Extract the [X, Y] coordinate from the center of the cell holding the provided text.  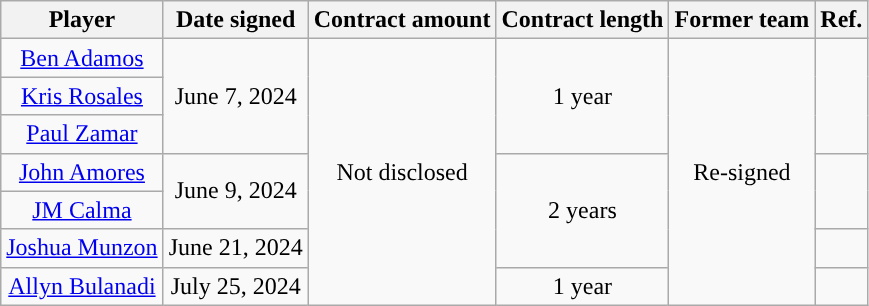
Allyn Bulanadi [82, 286]
Kris Rosales [82, 96]
Player [82, 20]
Contract length [582, 20]
June 7, 2024 [236, 96]
2 years [582, 210]
Paul Zamar [82, 134]
June 21, 2024 [236, 248]
John Amores [82, 172]
Joshua Munzon [82, 248]
July 25, 2024 [236, 286]
Contract amount [402, 20]
JM Calma [82, 210]
Not disclosed [402, 172]
Former team [742, 20]
Ref. [842, 20]
Date signed [236, 20]
June 9, 2024 [236, 191]
Re-signed [742, 172]
Ben Adamos [82, 58]
